Detect which cell encompasses the target text, then output its (X, Y) center coordinate. 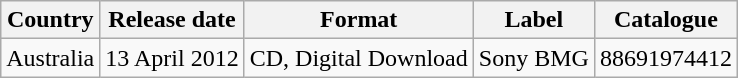
13 April 2012 (172, 58)
Catalogue (666, 20)
Australia (50, 58)
Release date (172, 20)
CD, Digital Download (358, 58)
88691974412 (666, 58)
Format (358, 20)
Label (534, 20)
Country (50, 20)
Sony BMG (534, 58)
